Return (X, Y) of the center of cell containing provided text 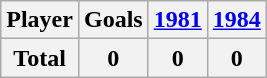
Player (40, 20)
Total (40, 58)
1984 (236, 20)
1981 (178, 20)
Goals (113, 20)
